Locate the cell with the specified text and output its [X, Y] center coordinate. 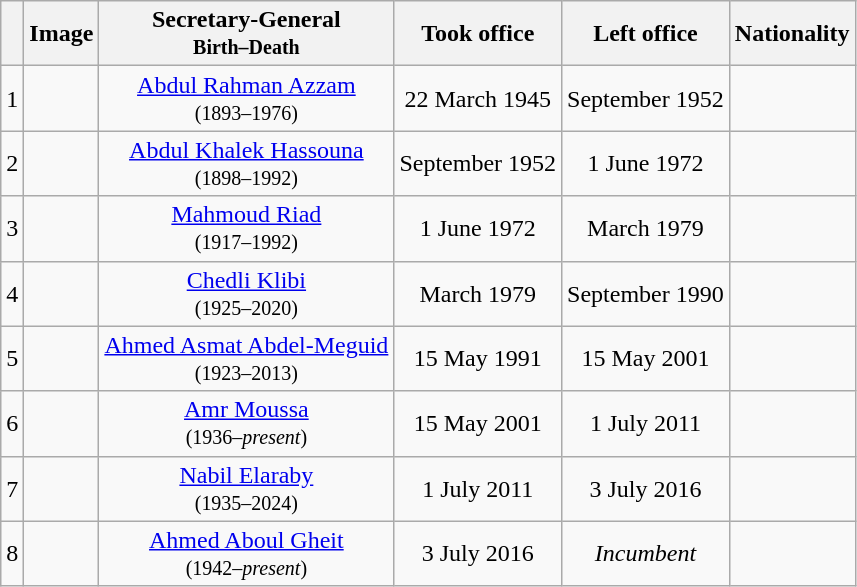
Ahmed Asmat Abdel-Meguid(1923–2013) [246, 358]
Chedli Klibi(1925–2020) [246, 294]
Ahmed Aboul Gheit(1942–present) [246, 554]
7 [12, 488]
Amr Moussa(1936–present) [246, 424]
Secretary-GeneralBirth–Death [246, 34]
Left office [646, 34]
4 [12, 294]
Nabil Elaraby(1935–2024) [246, 488]
Took office [478, 34]
15 May 1991 [478, 358]
Image [62, 34]
Abdul Khalek Hassouna(1898–1992) [246, 164]
Nationality [792, 34]
Mahmoud Riad(1917–1992) [246, 228]
1 [12, 98]
5 [12, 358]
3 [12, 228]
6 [12, 424]
22 March 1945 [478, 98]
2 [12, 164]
September 1990 [646, 294]
Incumbent [646, 554]
8 [12, 554]
Abdul Rahman Azzam(1893–1976) [246, 98]
